Detect which cell encompasses the target text, then output its [X, Y] center coordinate. 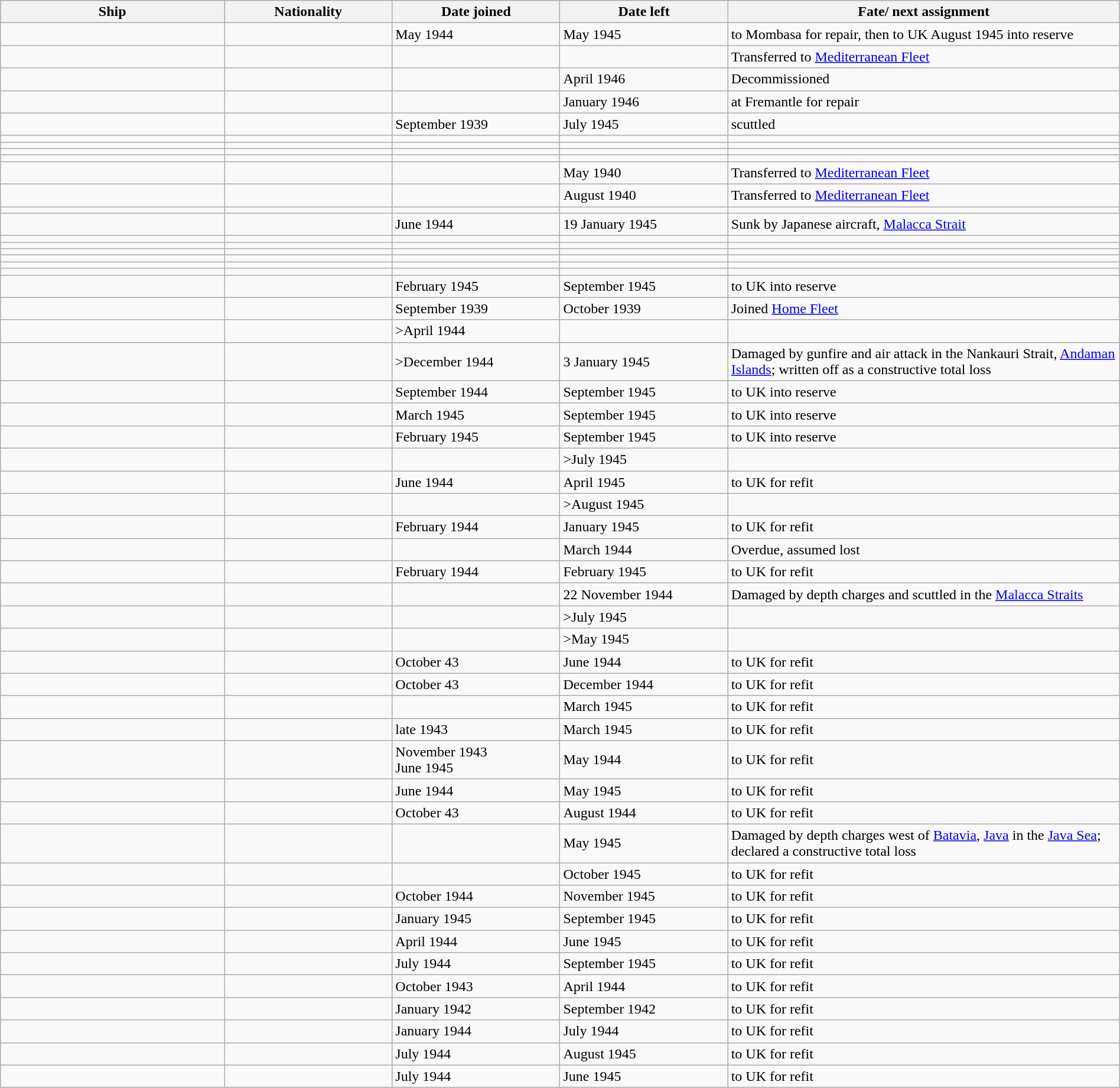
November 1945 [644, 897]
Damaged by depth charges west of Batavia, Java in the Java Sea; declared a constructive total loss [924, 843]
September 1944 [476, 392]
3 January 1945 [644, 362]
May 1940 [644, 173]
January 1942 [476, 1009]
July 1945 [644, 124]
October 1939 [644, 308]
April 1945 [644, 482]
January 1946 [644, 102]
November 1943June 1945 [476, 760]
to Mombasa for repair, then to UK August 1945 into reserve [924, 34]
August 1944 [644, 813]
Nationality [308, 12]
Overdue, assumed lost [924, 550]
October 1944 [476, 897]
Fate/ next assignment [924, 12]
scuttled [924, 124]
Damaged by depth charges and scuttled in the Malacca Straits [924, 595]
October 1943 [476, 986]
Ship [112, 12]
December 1944 [644, 684]
Damaged by gunfire and air attack in the Nankauri Strait, Andaman Islands; written off as a constructive total loss [924, 362]
Date left [644, 12]
Decommissioned [924, 79]
Date joined [476, 12]
>August 1945 [644, 505]
at Fremantle for repair [924, 102]
September 1942 [644, 1009]
January 1944 [476, 1031]
late 1943 [476, 729]
August 1945 [644, 1054]
>April 1944 [476, 331]
19 January 1945 [644, 225]
>December 1944 [476, 362]
August 1940 [644, 195]
Joined Home Fleet [924, 308]
Sunk by Japanese aircraft, Malacca Strait [924, 225]
22 November 1944 [644, 595]
>May 1945 [644, 639]
April 1946 [644, 79]
March 1944 [644, 550]
October 1945 [644, 874]
